Determine the (x, y) coordinate at the center of the cell enclosing the given text.  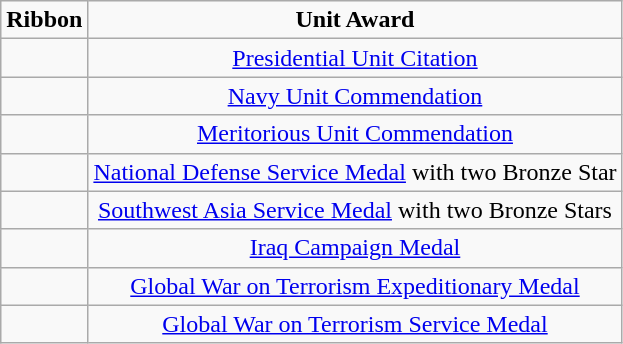
Ribbon (44, 20)
National Defense Service Medal with two Bronze Star (355, 172)
Navy Unit Commendation (355, 96)
Meritorious Unit Commendation (355, 134)
Presidential Unit Citation (355, 58)
Southwest Asia Service Medal with two Bronze Stars (355, 210)
Global War on Terrorism Expeditionary Medal (355, 286)
Unit Award (355, 20)
Iraq Campaign Medal (355, 248)
Global War on Terrorism Service Medal (355, 324)
